Scan for the cell matching the given text and deliver its (X, Y) coordinate at center. 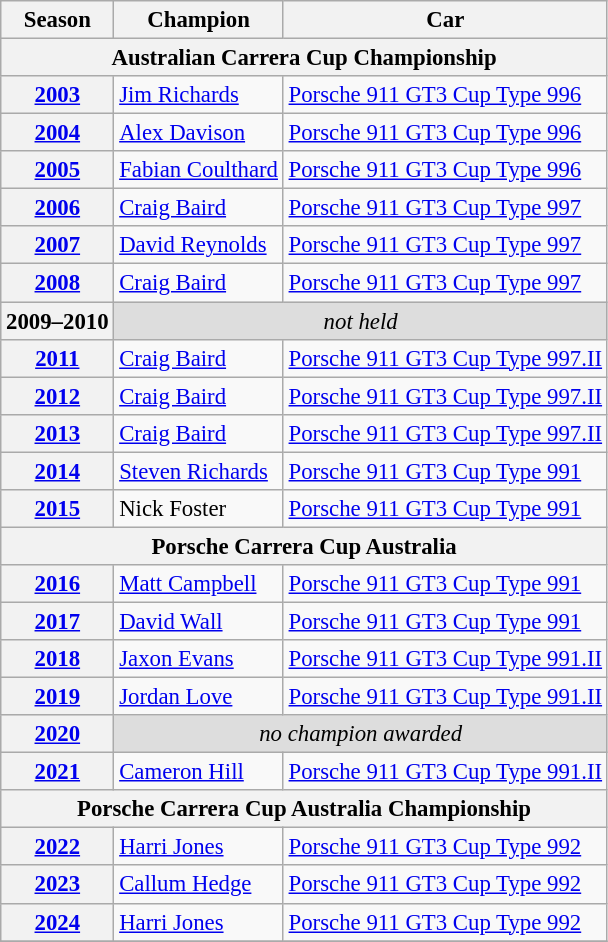
Jordan Love (198, 697)
2003 (58, 95)
2017 (58, 621)
2023 (58, 885)
Porsche Carrera Cup Australia (304, 546)
Season (58, 20)
Australian Carrera Cup Championship (304, 58)
David Reynolds (198, 245)
2013 (58, 433)
2004 (58, 133)
2018 (58, 659)
Matt Campbell (198, 584)
2011 (58, 358)
2014 (58, 471)
2005 (58, 170)
Callum Hedge (198, 885)
2021 (58, 772)
Car (445, 20)
2022 (58, 847)
Cameron Hill (198, 772)
2015 (58, 509)
no champion awarded (361, 734)
2007 (58, 245)
Jaxon Evans (198, 659)
2020 (58, 734)
2009–2010 (58, 321)
2024 (58, 922)
Fabian Coulthard (198, 170)
Steven Richards (198, 471)
2016 (58, 584)
Alex Davison (198, 133)
2006 (58, 208)
2019 (58, 697)
2008 (58, 283)
not held (361, 321)
2012 (58, 396)
David Wall (198, 621)
Nick Foster (198, 509)
Champion (198, 20)
Porsche Carrera Cup Australia Championship (304, 809)
Jim Richards (198, 95)
